Locate the cell with the specified text and output its [X, Y] center coordinate. 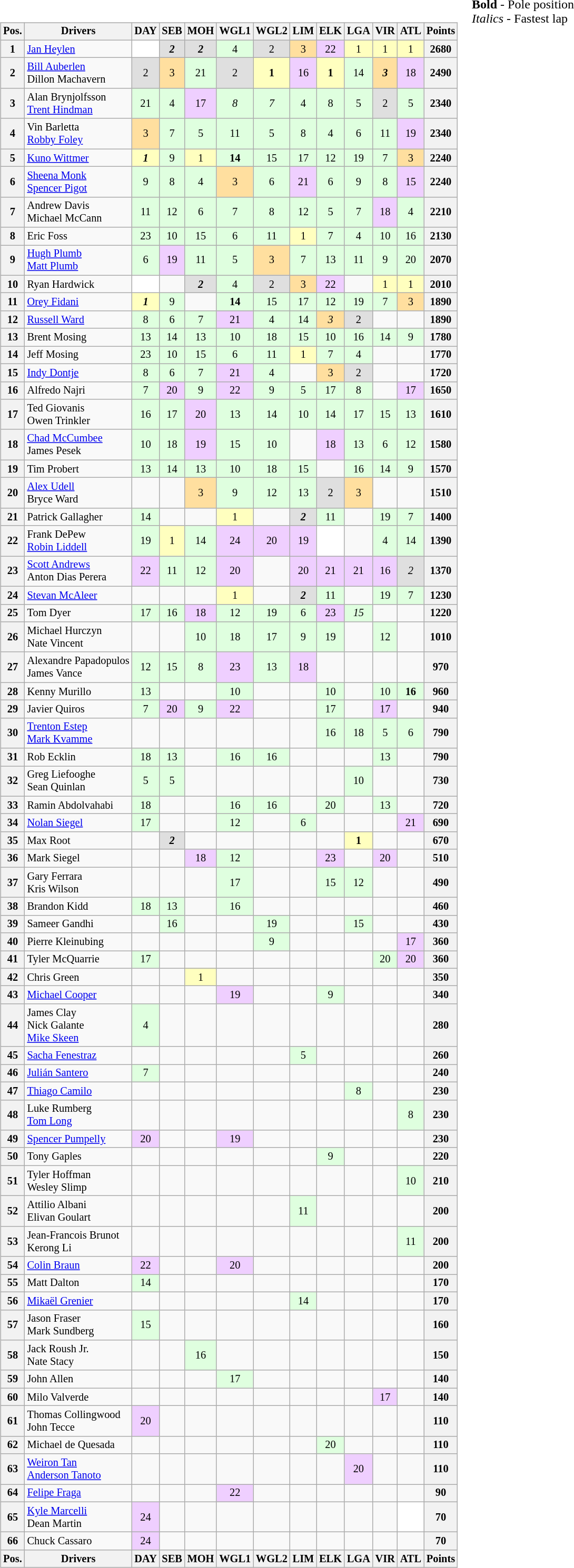
Michael Hurczyn Nate Vincent [78, 637]
59 [13, 1379]
Nolan Siegel [78, 823]
Brandon Kidd [78, 907]
Michael Cooper [78, 995]
43 [13, 995]
Patrick Gallagher [78, 517]
61 [13, 1421]
50 [13, 1157]
60 [13, 1397]
1390 [441, 541]
210 [441, 1181]
Sheena Monk Spencer Pigot [78, 182]
Chad McCumbee James Pesek [78, 445]
970 [441, 667]
Ted Giovanis Owen Trinkler [78, 415]
62 [13, 1445]
1010 [441, 637]
Rob Ecklin [78, 757]
36 [13, 858]
Tyler Hoffman Wesley Slimp [78, 1181]
Vin Barletta Robby Foley [78, 134]
Jean-Francois Brunot Kerong Li [78, 1241]
Weiron Tan Anderson Tanoto [78, 1469]
28 [13, 691]
38 [13, 907]
240 [441, 1073]
Colin Braun [78, 1265]
Hugh Plumb Matt Plumb [78, 260]
Mikaël Grenier [78, 1301]
490 [441, 882]
1570 [441, 469]
64 [13, 1493]
Jack Roush Jr. Nate Stacy [78, 1355]
Tom Dyer [78, 613]
2680 [441, 49]
510 [441, 858]
2490 [441, 73]
Ryan Hardwick [78, 284]
1770 [441, 355]
52 [13, 1211]
720 [441, 805]
32 [13, 781]
1580 [441, 445]
63 [13, 1469]
Stevan McAleer [78, 595]
90 [441, 1493]
Frank DePew Robin Liddell [78, 541]
220 [441, 1157]
Sacha Fenestraz [78, 1056]
Felipe Fraga [78, 1493]
65 [13, 1517]
47 [13, 1091]
27 [13, 667]
2010 [441, 284]
55 [13, 1283]
Chris Green [78, 977]
2130 [441, 236]
Alex Udell Bryce Ward [78, 493]
Alan Brynjolfsson Trent Hindman [78, 104]
33 [13, 805]
Orey Fidani [78, 302]
160 [441, 1325]
Jan Heylen [78, 49]
42 [13, 977]
Tony Gaples [78, 1157]
Kenny Murillo [78, 691]
Thomas Collingwood John Tecce [78, 1421]
Indy Dontje [78, 373]
1230 [441, 595]
1510 [441, 493]
37 [13, 882]
Mark Siegel [78, 858]
Ramin Abdolvahabi [78, 805]
Jeff Mosing [78, 355]
Kuno Wittmer [78, 158]
39 [13, 924]
Bill Auberlen Dillon Machavern [78, 73]
1650 [441, 390]
Greg Liefooghe Sean Quinlan [78, 781]
31 [13, 757]
25 [13, 613]
Milo Valverde [78, 1397]
Michael de Quesada [78, 1445]
1220 [441, 613]
Thiago Camilo [78, 1091]
Tim Probert [78, 469]
1370 [441, 571]
30 [13, 733]
41 [13, 960]
44 [13, 1026]
48 [13, 1115]
Jason Fraser Mark Sundberg [78, 1325]
Matt Dalton [78, 1283]
Sameer Gandhi [78, 924]
Javier Quiros [78, 709]
Pierre Kleinubing [78, 942]
34 [13, 823]
Brent Mosing [78, 337]
Andrew Davis Michael McCann [78, 212]
690 [441, 823]
430 [441, 924]
51 [13, 1181]
150 [441, 1355]
730 [441, 781]
1400 [441, 517]
Scott Andrews Anton Dias Perera [78, 571]
Luke Rumberg Tom Long [78, 1115]
2070 [441, 260]
49 [13, 1139]
Gary Ferrara Kris Wilson [78, 882]
53 [13, 1241]
Spencer Pumpelly [78, 1139]
340 [441, 995]
45 [13, 1056]
40 [13, 942]
Max Root [78, 841]
Alexandre Papadopulos James Vance [78, 667]
Eric Foss [78, 236]
960 [441, 691]
350 [441, 977]
Russell Ward [78, 320]
29 [13, 709]
56 [13, 1301]
1780 [441, 337]
670 [441, 841]
Attilio Albani Elivan Goulart [78, 1211]
57 [13, 1325]
280 [441, 1026]
26 [13, 637]
Kyle Marcelli Dean Martin [78, 1517]
46 [13, 1073]
Trenton Estep Mark Kvamme [78, 733]
58 [13, 1355]
James Clay Nick Galante Mike Skeen [78, 1026]
Alfredo Najri [78, 390]
1610 [441, 415]
1720 [441, 373]
940 [441, 709]
260 [441, 1056]
Julián Santero [78, 1073]
Tyler McQuarrie [78, 960]
66 [13, 1541]
Chuck Cassaro [78, 1541]
John Allen [78, 1379]
35 [13, 841]
54 [13, 1265]
2210 [441, 212]
460 [441, 907]
